From the cell containing the given text, extract its center point as (X, Y) coordinate. 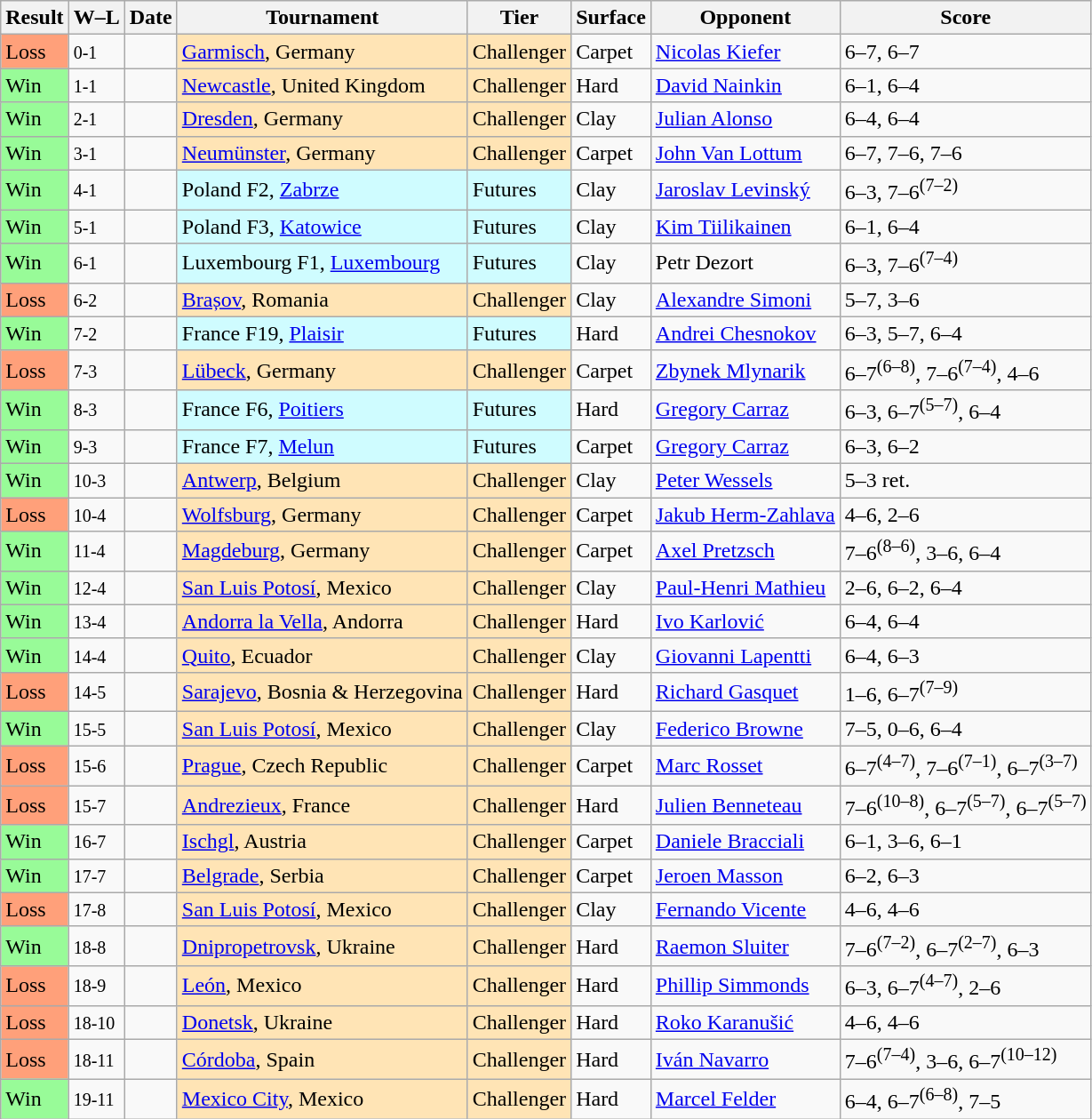
19-11 (96, 1099)
Iván Navarro (745, 1059)
Córdoba, Spain (322, 1059)
Julian Alonso (745, 119)
6–7, 7–6, 7–6 (965, 153)
Lübeck, Germany (322, 370)
6–4, 6–3 (965, 655)
Federico Browne (745, 729)
12-4 (96, 587)
16-7 (96, 842)
7–6(8–6), 3–6, 6–4 (965, 551)
Jakub Herm-Zahlava (745, 515)
6-2 (96, 300)
Alexandre Simoni (745, 300)
6–7(4–7), 7–6(7–1), 6–7(3–7) (965, 766)
Julien Benneteau (745, 805)
Jaroslav Levinský (745, 190)
6–3, 7–6(7–4) (965, 263)
6-1 (96, 263)
Dnipropetrovsk, Ukraine (322, 946)
Newcastle, United Kingdom (322, 85)
7-3 (96, 370)
Andrezieux, France (322, 805)
Phillip Simmonds (745, 987)
Raemon Sluiter (745, 946)
14-5 (96, 691)
Brașov, Romania (322, 300)
Tournament (322, 18)
Dresden, Germany (322, 119)
Donetsk, Ukraine (322, 1022)
7–6(7–2), 6–7(2–7), 6–3 (965, 946)
Tier (519, 18)
15-5 (96, 729)
6–4, 6–7(6–8), 7–5 (965, 1099)
Petr Dezort (745, 263)
Jeroen Masson (745, 875)
Richard Gasquet (745, 691)
Andorra la Vella, Andorra (322, 621)
Prague, Czech Republic (322, 766)
3-1 (96, 153)
John Van Lottum (745, 153)
Giovanni Lapentti (745, 655)
France F19, Plaisir (322, 333)
Magdeburg, Germany (322, 551)
13-4 (96, 621)
4–6, 2–6 (965, 515)
Surface (611, 18)
Wolfsburg, Germany (322, 515)
Mexico City, Mexico (322, 1099)
Garmisch, Germany (322, 52)
7-2 (96, 333)
6–3, 7–6(7–2) (965, 190)
0-1 (96, 52)
Daniele Bracciali (745, 842)
18-8 (96, 946)
17-7 (96, 875)
4-1 (96, 190)
5-1 (96, 227)
2–6, 6–2, 6–4 (965, 587)
1–6, 6–7(7–9) (965, 691)
5–3 ret. (965, 481)
Marc Rosset (745, 766)
Ischgl, Austria (322, 842)
Neumünster, Germany (322, 153)
6–3, 5–7, 6–4 (965, 333)
10-3 (96, 481)
5–7, 3–6 (965, 300)
Marcel Felder (745, 1099)
Zbynek Mlynarik (745, 370)
17-8 (96, 909)
11-4 (96, 551)
14-4 (96, 655)
6–3, 6–2 (965, 446)
Axel Pretzsch (745, 551)
9-3 (96, 446)
Fernando Vicente (745, 909)
David Nainkin (745, 85)
7–6(10–8), 6–7(5–7), 6–7(5–7) (965, 805)
Peter Wessels (745, 481)
Poland F2, Zabrze (322, 190)
Sarajevo, Bosnia & Herzegovina (322, 691)
Kim Tiilikainen (745, 227)
Antwerp, Belgium (322, 481)
Score (965, 18)
18-9 (96, 987)
France F6, Poitiers (322, 411)
7–5, 0–6, 6–4 (965, 729)
2-1 (96, 119)
Result (35, 18)
6–2, 6–3 (965, 875)
Luxembourg F1, Luxembourg (322, 263)
Belgrade, Serbia (322, 875)
Ivo Karlović (745, 621)
Date (151, 18)
W–L (96, 18)
Nicolas Kiefer (745, 52)
6–7(6–8), 7–6(7–4), 4–6 (965, 370)
Opponent (745, 18)
France F7, Melun (322, 446)
León, Mexico (322, 987)
6–7, 6–7 (965, 52)
Paul-Henri Mathieu (745, 587)
8-3 (96, 411)
18-10 (96, 1022)
Poland F3, Katowice (322, 227)
6–1, 3–6, 6–1 (965, 842)
1-1 (96, 85)
Quito, Ecuador (322, 655)
15-6 (96, 766)
10-4 (96, 515)
Roko Karanušić (745, 1022)
6–3, 6–7(5–7), 6–4 (965, 411)
18-11 (96, 1059)
6–3, 6–7(4–7), 2–6 (965, 987)
15-7 (96, 805)
7–6(7–4), 3–6, 6–7(10–12) (965, 1059)
Andrei Chesnokov (745, 333)
